From the cell containing the given text, extract its center point as (x, y) coordinate. 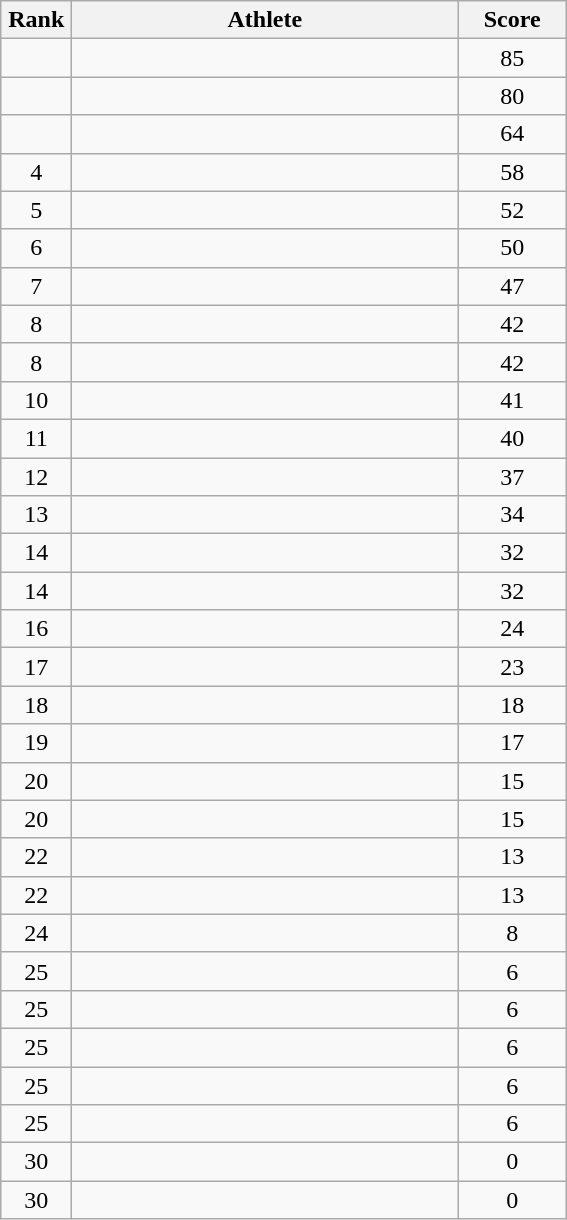
4 (36, 172)
80 (512, 96)
10 (36, 400)
19 (36, 743)
23 (512, 667)
16 (36, 629)
11 (36, 438)
50 (512, 248)
Athlete (265, 20)
34 (512, 515)
37 (512, 477)
12 (36, 477)
64 (512, 134)
Score (512, 20)
52 (512, 210)
85 (512, 58)
Rank (36, 20)
58 (512, 172)
40 (512, 438)
41 (512, 400)
7 (36, 286)
5 (36, 210)
47 (512, 286)
